Extract the (X, Y) coordinate from the center of the cell holding the provided text.  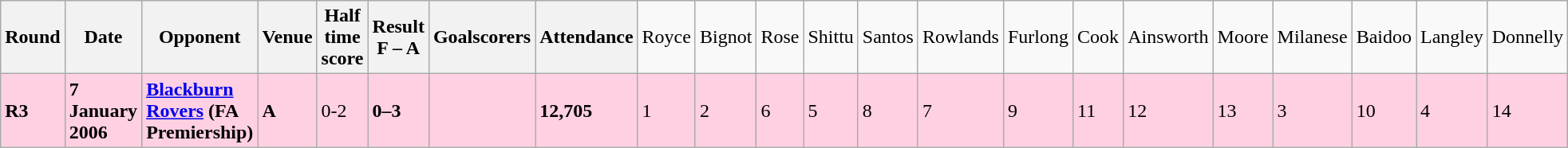
Rowlands (961, 37)
12,705 (587, 111)
Moore (1243, 37)
A (287, 111)
ResultF – A (398, 37)
Attendance (587, 37)
11 (1098, 111)
Half time score (342, 37)
0–3 (398, 111)
4 (1451, 111)
Royce (666, 37)
6 (780, 111)
Venue (287, 37)
Langley (1451, 37)
Furlong (1037, 37)
12 (1168, 111)
9 (1037, 111)
Opponent (199, 37)
Shittu (831, 37)
13 (1243, 111)
10 (1384, 111)
Ainsworth (1168, 37)
3 (1312, 111)
Cook (1098, 37)
1 (666, 111)
2 (725, 111)
Round (33, 37)
14 (1527, 111)
Date (103, 37)
Rose (780, 37)
Blackburn Rovers (FA Premiership) (199, 111)
R3 (33, 111)
8 (887, 111)
Santos (887, 37)
0-2 (342, 111)
5 (831, 111)
Goalscorers (482, 37)
Baidoo (1384, 37)
Milanese (1312, 37)
Bignot (725, 37)
7 (961, 111)
7 January 2006 (103, 111)
Donnelly (1527, 37)
